Determine the (x, y) coordinate at the center of the cell enclosing the given text.  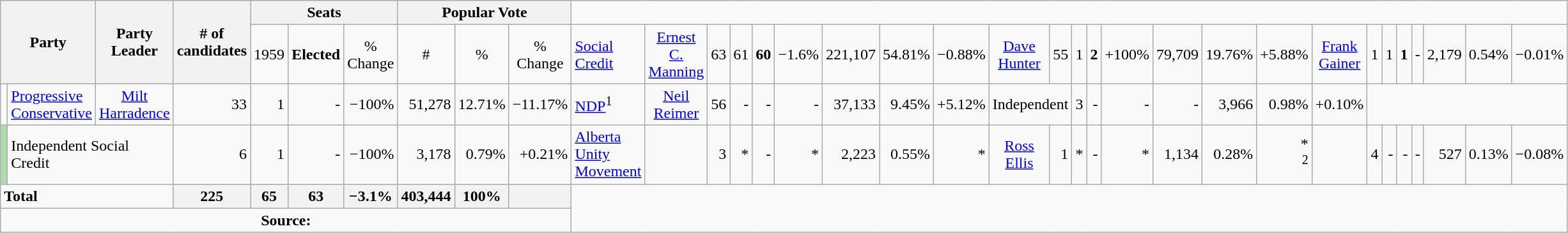
Elected (316, 54)
55 (1061, 54)
0.79% (482, 154)
Source: (286, 220)
100% (482, 196)
Dave Hunter (1019, 54)
33 (212, 105)
Independent Social Credit (91, 154)
2 (1094, 54)
Milt Harradence (135, 105)
# (426, 54)
# ofcandidates (212, 42)
2,179 (1445, 54)
60 (763, 54)
Seats (324, 13)
+0.21% (540, 154)
+100% (1128, 54)
65 (270, 196)
+5.88% (1285, 54)
0.55% (906, 154)
56 (718, 105)
+5.12% (961, 105)
Party (49, 42)
0.28% (1230, 154)
Independent (1030, 105)
NDP1 (609, 105)
Total (87, 196)
Ross Ellis (1019, 154)
Ernest C. Manning (676, 54)
3,178 (426, 154)
−11.17% (540, 105)
Party Leader (135, 42)
54.81% (906, 54)
0.98% (1285, 105)
6 (212, 154)
−0.08% (1539, 154)
Alberta Unity Movement (609, 154)
Neil Reimer (676, 105)
4 (1374, 154)
1,134 (1177, 154)
37,133 (850, 105)
2,223 (850, 154)
12.71% (482, 105)
19.76% (1230, 54)
51,278 (426, 105)
−0.01% (1539, 54)
221,107 (850, 54)
*2 (1285, 154)
Social Credit (609, 54)
+0.10% (1340, 105)
61 (741, 54)
Progressive Conservative (52, 105)
79,709 (1177, 54)
225 (212, 196)
9.45% (906, 105)
Popular Vote (485, 13)
527 (1445, 154)
0.54% (1488, 54)
Frank Gainer (1340, 54)
−1.6% (799, 54)
403,444 (426, 196)
−3.1% (371, 196)
1959 (270, 54)
−0.88% (961, 54)
0.13% (1488, 154)
% (482, 54)
3,966 (1230, 105)
